Search for the cell housing the specified text and yield its [X, Y] center coordinate. 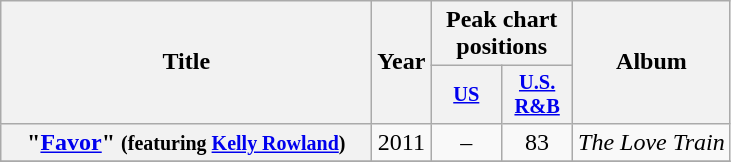
U.S. R&B [538, 95]
2011 [402, 142]
Year [402, 62]
– [466, 142]
The Love Train [652, 142]
Title [186, 62]
83 [538, 142]
Album [652, 62]
Peak chart positions [502, 34]
"Favor" (featuring Kelly Rowland) [186, 142]
US [466, 95]
